Locate the cell with the specified text and output its (X, Y) center coordinate. 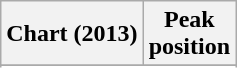
Chart (2013) (72, 34)
Peakposition (189, 34)
